Return (x, y) of the center of cell containing provided text 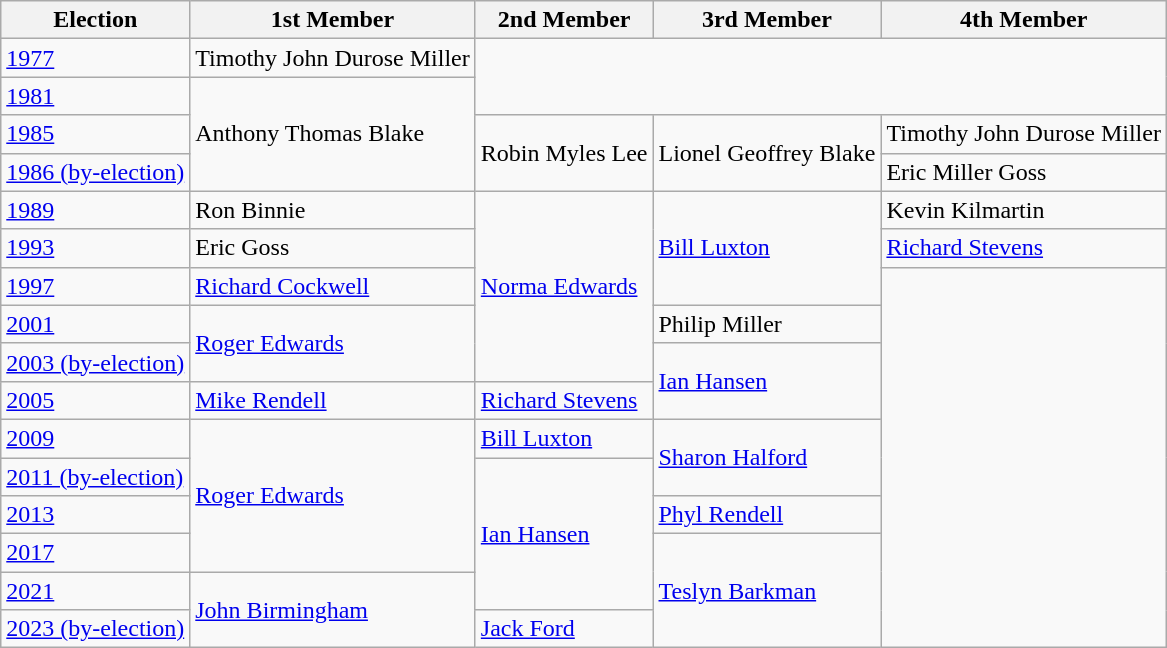
Eric Miller Goss (1024, 172)
1981 (96, 96)
1st Member (333, 20)
Anthony Thomas Blake (333, 134)
Eric Goss (333, 248)
Jack Ford (564, 629)
John Birmingham (333, 610)
Teslyn Barkman (767, 591)
1977 (96, 58)
Philip Miller (767, 324)
Richard Cockwell (333, 286)
2003 (by-election) (96, 362)
2017 (96, 553)
2013 (96, 515)
2023 (by-election) (96, 629)
Phyl Rendell (767, 515)
2001 (96, 324)
2021 (96, 591)
1997 (96, 286)
Election (96, 20)
2009 (96, 438)
Kevin Kilmartin (1024, 210)
1986 (by-election) (96, 172)
Norma Edwards (564, 286)
1985 (96, 134)
2nd Member (564, 20)
Mike Rendell (333, 400)
4th Member (1024, 20)
3rd Member (767, 20)
2011 (by-election) (96, 477)
Sharon Halford (767, 457)
Lionel Geoffrey Blake (767, 153)
1993 (96, 248)
Ron Binnie (333, 210)
2005 (96, 400)
1989 (96, 210)
Robin Myles Lee (564, 153)
